Pinpoint the cell where the given text exists, returning its (X, Y) midpoint coordinate. 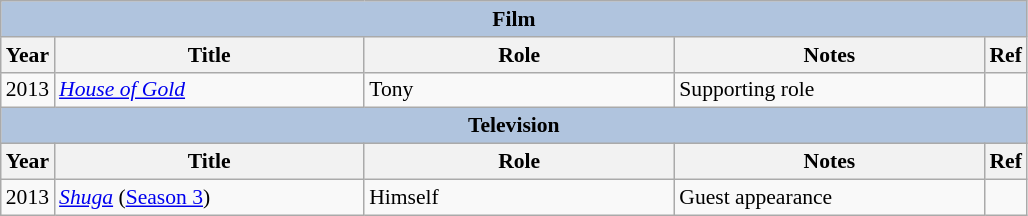
Television (514, 126)
Tony (519, 90)
Shuga (Season 3) (209, 197)
Guest appearance (829, 197)
Film (514, 19)
House of Gold (209, 90)
Himself (519, 197)
Supporting role (829, 90)
